Return the [x, y] coordinate for the center point of the cell that contains the specified text.  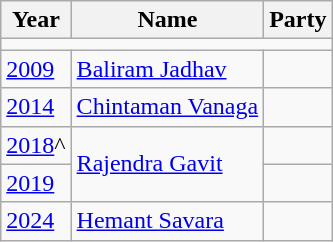
2009 [36, 69]
Baliram Jadhav [168, 69]
2019 [36, 183]
2014 [36, 107]
Rajendra Gavit [168, 164]
2024 [36, 221]
Year [36, 20]
Hemant Savara [168, 221]
2018^ [36, 145]
Party [298, 20]
Name [168, 20]
Chintaman Vanaga [168, 107]
